Scan for the cell matching the given text and deliver its (X, Y) coordinate at center. 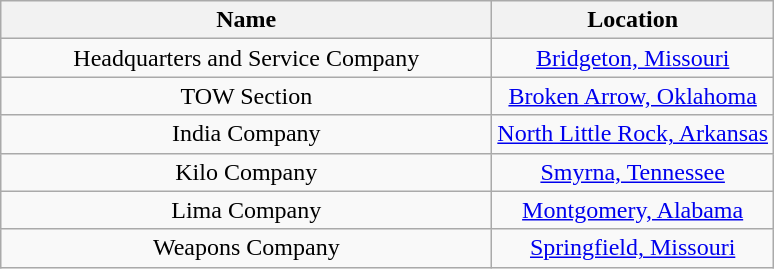
Lima Company (246, 210)
TOW Section (246, 96)
Broken Arrow, Oklahoma (633, 96)
Springfield, Missouri (633, 248)
Smyrna, Tennessee (633, 172)
North Little Rock, Arkansas (633, 134)
Headquarters and Service Company (246, 58)
Bridgeton, Missouri (633, 58)
Name (246, 20)
Weapons Company (246, 248)
Kilo Company (246, 172)
Montgomery, Alabama (633, 210)
Location (633, 20)
India Company (246, 134)
